Scan for the cell matching the given text and deliver its (X, Y) coordinate at center. 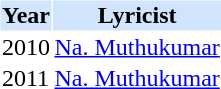
Na. Muthukumar (137, 47)
Lyricist (137, 15)
Year (26, 15)
2010 (26, 47)
